Find where the given text appears and provide that cell's center as [x, y] coordinate. 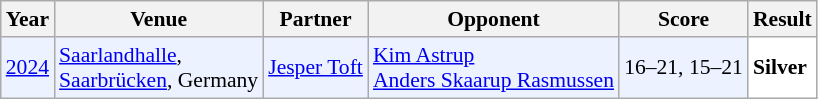
Score [684, 19]
Partner [316, 19]
Jesper Toft [316, 68]
Kim Astrup Anders Skaarup Rasmussen [494, 68]
Venue [158, 19]
Opponent [494, 19]
Silver [782, 68]
16–21, 15–21 [684, 68]
Result [782, 19]
Year [28, 19]
Saarlandhalle,Saarbrücken, Germany [158, 68]
2024 [28, 68]
